Find where the given text appears and provide that cell's center as [X, Y] coordinate. 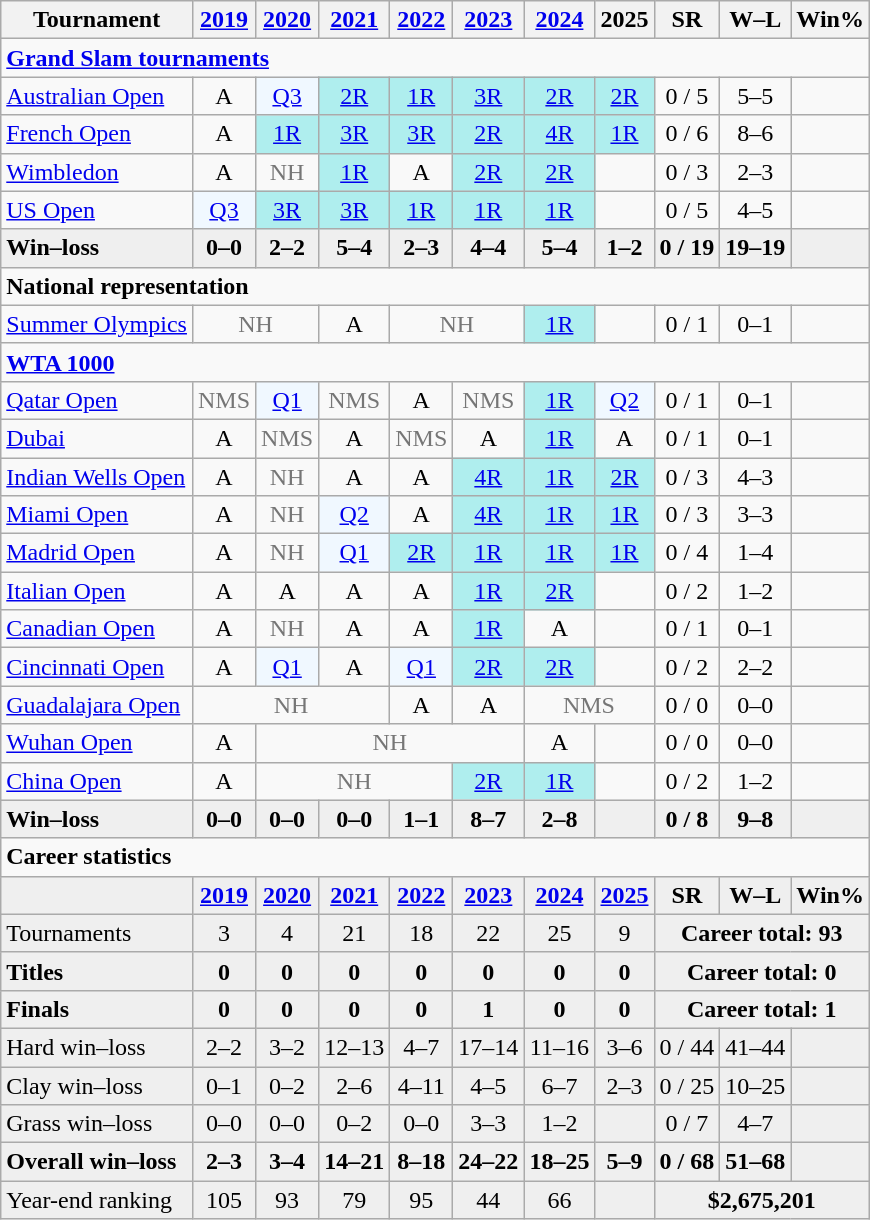
0 / 44 [687, 1047]
Finals [97, 1009]
11–16 [560, 1047]
WTA 1000 [436, 362]
Qatar Open [97, 400]
4 [288, 933]
22 [488, 933]
Guadalajara Open [97, 705]
8–6 [756, 134]
China Open [97, 781]
Career statistics [436, 857]
Hard win–loss [97, 1047]
Cincinnati Open [97, 667]
9 [624, 933]
4–3 [756, 477]
Canadian Open [97, 629]
0 / 7 [687, 1124]
9–8 [756, 819]
51–68 [756, 1162]
0 / 6 [687, 134]
Overall win–loss [97, 1162]
6–7 [560, 1085]
17–14 [488, 1047]
4–11 [422, 1085]
95 [422, 1200]
Dubai [97, 438]
66 [560, 1200]
0 / 25 [687, 1085]
41–44 [756, 1047]
Clay win–loss [97, 1085]
0 / 19 [687, 248]
0 / 8 [687, 819]
93 [288, 1200]
Career total: 1 [762, 1009]
18–25 [560, 1162]
10–25 [756, 1085]
105 [224, 1200]
$2,675,201 [762, 1200]
French Open [97, 134]
Grass win–loss [97, 1124]
5–9 [624, 1162]
5–5 [756, 96]
25 [560, 933]
4–4 [488, 248]
Wuhan Open [97, 743]
US Open [97, 210]
18 [422, 933]
1 [488, 1009]
44 [488, 1200]
Grand Slam tournaments [436, 58]
12–13 [354, 1047]
14–21 [354, 1162]
8–18 [422, 1162]
Titles [97, 971]
Career total: 93 [762, 933]
79 [354, 1200]
Summer Olympics [97, 324]
2–6 [354, 1085]
21 [354, 933]
Year-end ranking [97, 1200]
2–8 [560, 819]
0 / 68 [687, 1162]
3–2 [288, 1047]
0 / 4 [687, 553]
1–4 [756, 553]
National representation [436, 286]
Tournaments [97, 933]
Tournament [97, 20]
Indian Wells Open [97, 477]
Miami Open [97, 515]
1–1 [422, 819]
Career total: 0 [762, 971]
3–4 [288, 1162]
3 [224, 933]
Italian Open [97, 591]
8–7 [488, 819]
3–6 [624, 1047]
19–19 [756, 248]
24–22 [488, 1162]
Madrid Open [97, 553]
Wimbledon [97, 172]
Australian Open [97, 96]
